From the cell containing the given text, extract its center point as (X, Y) coordinate. 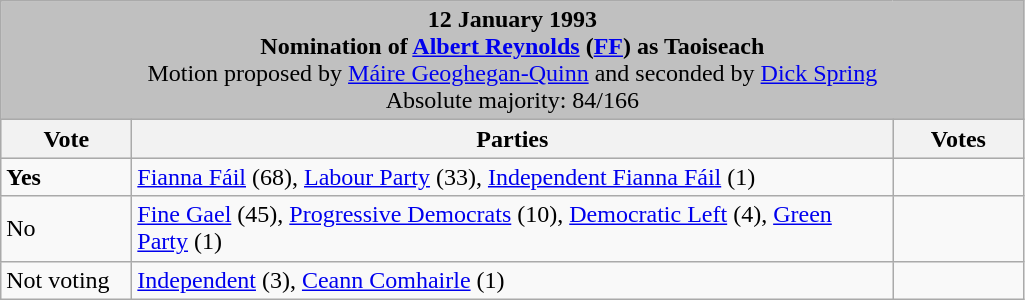
Parties (512, 139)
Vote (66, 139)
Fianna Fáil (68), Labour Party (33), Independent Fianna Fáil (1) (512, 177)
Not voting (66, 280)
Yes (66, 177)
Independent (3), Ceann Comhairle (1) (512, 280)
Fine Gael (45), Progressive Democrats (10), Democratic Left (4), Green Party (1) (512, 228)
Votes (958, 139)
No (66, 228)
